Capture the cell that displays the provided text and extract its [x, y] central coordinate. 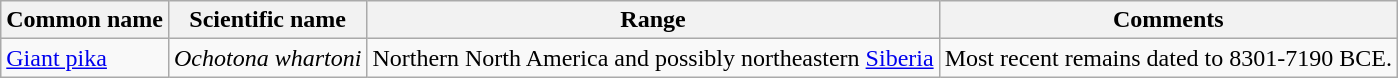
Ochotona whartoni [267, 58]
Giant pika [85, 58]
Range [653, 20]
Scientific name [267, 20]
Comments [1168, 20]
Common name [85, 20]
Most recent remains dated to 8301-7190 BCE. [1168, 58]
Northern North America and possibly northeastern Siberia [653, 58]
